For the text-containing cell, return its midpoint in (X, Y) coordinate format. 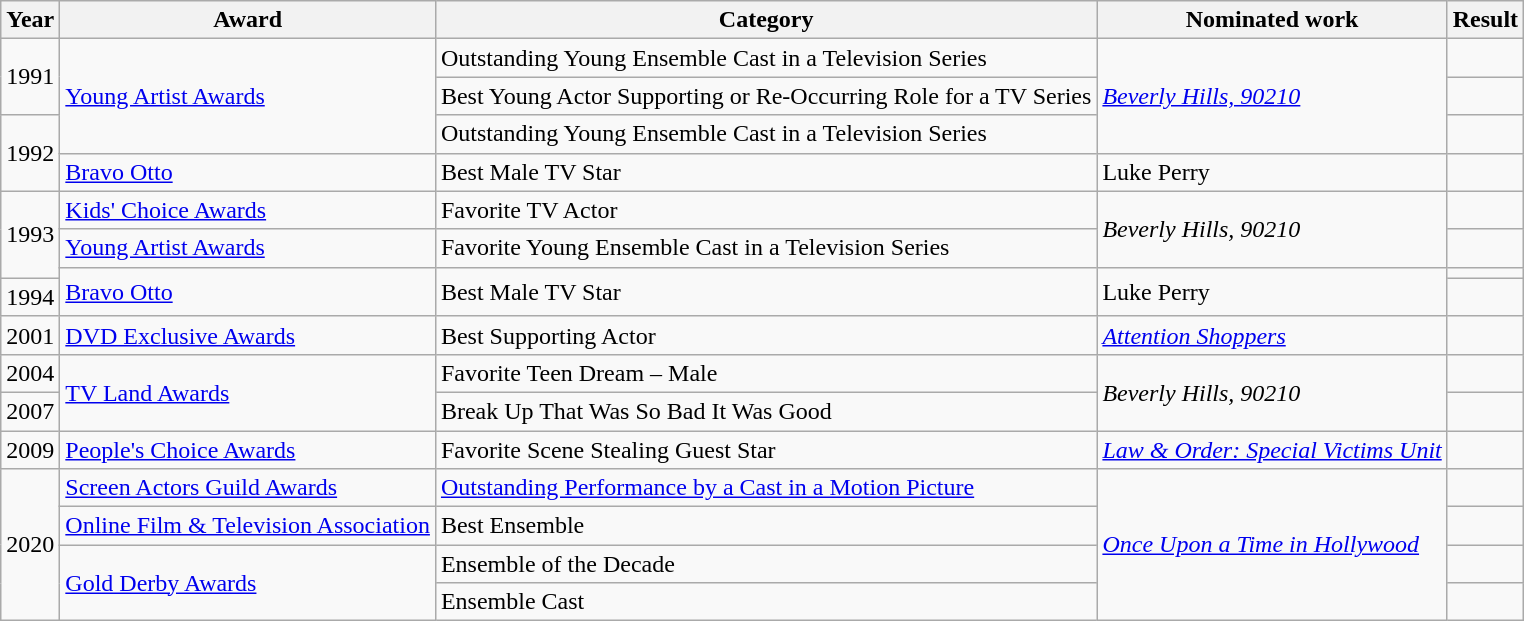
Break Up That Was So Bad It Was Good (766, 411)
Gold Derby Awards (248, 583)
Award (248, 20)
Law & Order: Special Victims Unit (1272, 449)
Best Young Actor Supporting or Re-Occurring Role for a TV Series (766, 96)
Favorite Young Ensemble Cast in a Television Series (766, 248)
2020 (30, 545)
1993 (30, 234)
Year (30, 20)
2009 (30, 449)
2001 (30, 335)
TV Land Awards (248, 392)
Ensemble Cast (766, 602)
DVD Exclusive Awards (248, 335)
Attention Shoppers (1272, 335)
Best Supporting Actor (766, 335)
Favorite Teen Dream – Male (766, 373)
Favorite TV Actor (766, 210)
Category (766, 20)
2004 (30, 373)
Kids' Choice Awards (248, 210)
Best Ensemble (766, 526)
Favorite Scene Stealing Guest Star (766, 449)
2007 (30, 411)
Online Film & Television Association (248, 526)
Result (1485, 20)
Once Upon a Time in Hollywood (1272, 545)
Screen Actors Guild Awards (248, 488)
Ensemble of the Decade (766, 564)
1994 (30, 297)
Outstanding Performance by a Cast in a Motion Picture (766, 488)
1991 (30, 77)
1992 (30, 153)
Nominated work (1272, 20)
People's Choice Awards (248, 449)
